From the cell containing the given text, extract its center point as (x, y) coordinate. 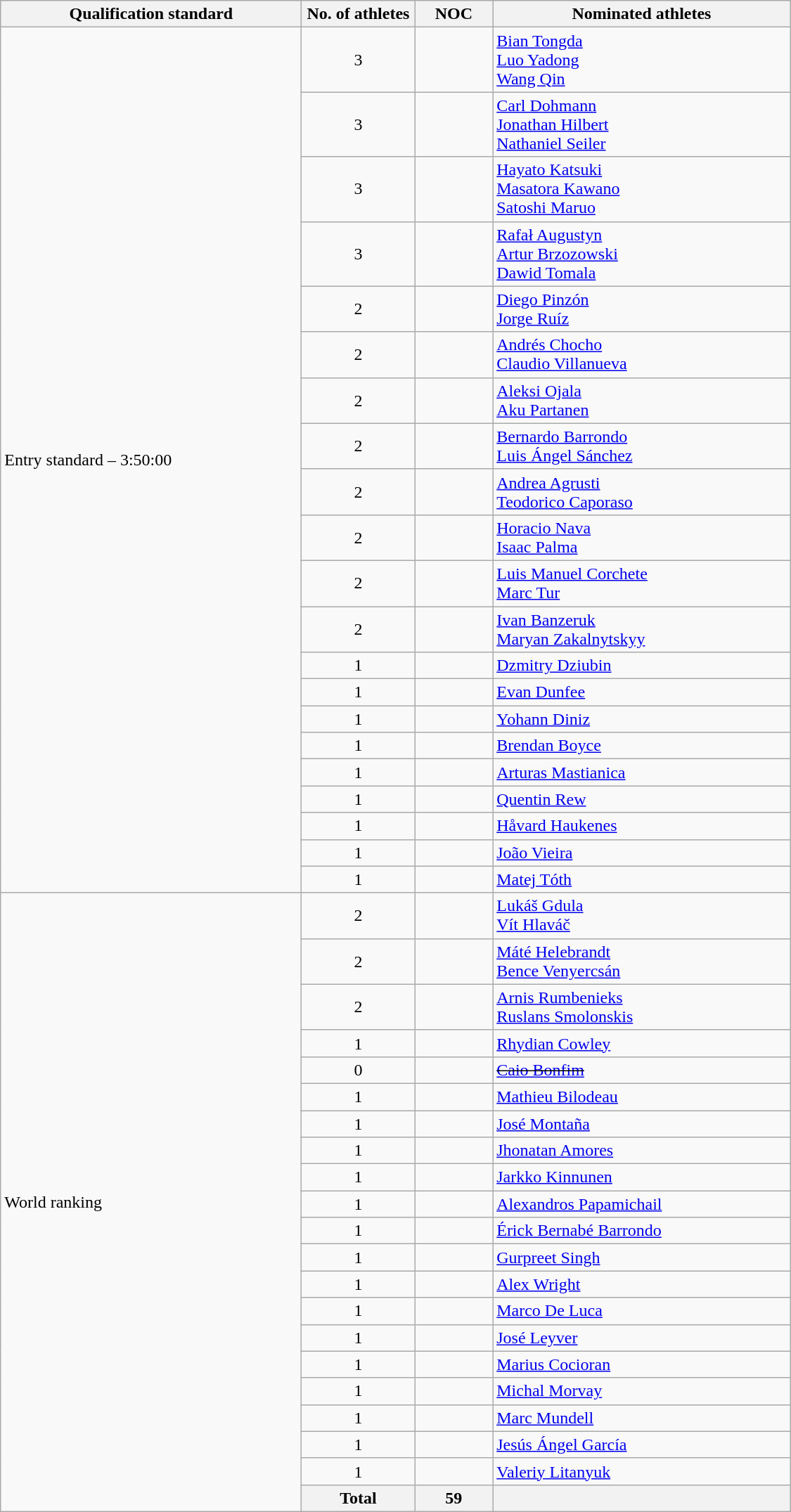
Carl DohmannJonathan HilbertNathaniel Seiler (642, 124)
Érick Bernabé Barrondo (642, 1231)
Lukáš GdulaVít Hlaváč (642, 915)
59 (454, 1498)
Marius Cocioran (642, 1364)
Andrea AgrustiTeodorico Caporaso (642, 492)
Bernardo BarrondoLuis Ángel Sánchez (642, 446)
Bian TongdaLuo YadongWang Qin (642, 60)
Yohann Diniz (642, 719)
Jarkko Kinnunen (642, 1177)
Aleksi OjalaAku Partanen (642, 401)
Jhonatan Amores (642, 1151)
Gurpreet Singh (642, 1258)
Jesús Ángel García (642, 1445)
Hayato KatsukiMasatora KawanoSatoshi Maruo (642, 189)
Michal Morvay (642, 1391)
NOC (454, 14)
0 (359, 1070)
Qualification standard (151, 14)
Matej Tóth (642, 879)
Marco De Luca (642, 1311)
Arturas Mastianica (642, 773)
Total (359, 1498)
Caio Bonfim (642, 1070)
Nominated athletes (642, 14)
Arnis RumbenieksRuslans Smolonskis (642, 1007)
Mathieu Bilodeau (642, 1097)
Dzmitry Dziubin (642, 666)
Luis Manuel CorcheteMarc Tur (642, 583)
Evan Dunfee (642, 692)
Entry standard – 3:50:00 (151, 460)
José Montaña (642, 1124)
Quentin Rew (642, 799)
Håvard Haukenes (642, 826)
Ivan BanzerukMaryan Zakalnytskyy (642, 628)
Andrés ChochoClaudio Villanueva (642, 354)
João Vieira (642, 853)
World ranking (151, 1202)
Rhydian Cowley (642, 1043)
Alexandros Papamichail (642, 1204)
Horacio NavaIsaac Palma (642, 537)
Diego PinzónJorge Ruíz (642, 309)
Rafał AugustynArtur BrzozowskiDawid Tomala (642, 254)
Marc Mundell (642, 1418)
No. of athletes (359, 14)
José Leyver (642, 1338)
Brendan Boyce (642, 746)
Alex Wright (642, 1284)
Máté HelebrandtBence Venyercsán (642, 962)
Valeriy Litanyuk (642, 1471)
